Capture the cell that displays the provided text and extract its (X, Y) central coordinate. 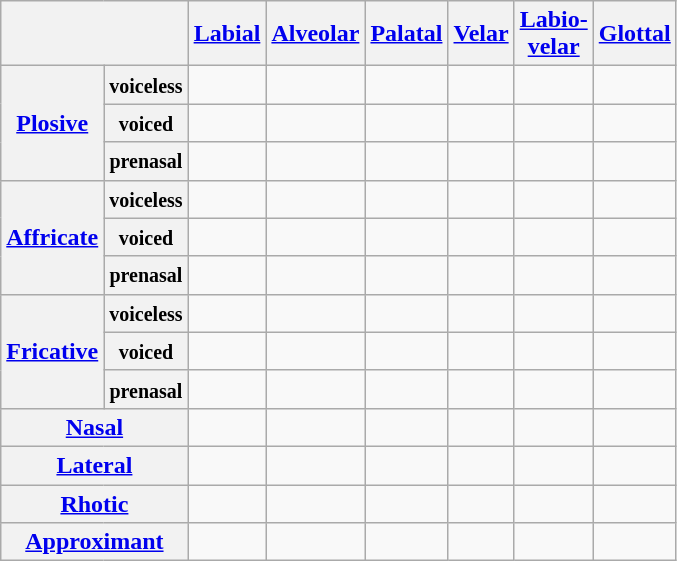
Nasal (94, 427)
Lateral (94, 465)
Palatal (406, 34)
Labio-velar (554, 34)
Glottal (634, 34)
Approximant (94, 542)
Plosive (52, 123)
Rhotic (94, 503)
Alveolar (316, 34)
Velar (481, 34)
Affricate (52, 237)
Fricative (52, 351)
Labial (227, 34)
